Identify which cell holds the provided text, then report its (X, Y) central coordinate. 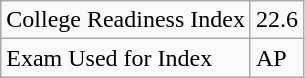
AP (276, 58)
College Readiness Index (126, 20)
22.6 (276, 20)
Exam Used for Index (126, 58)
